Search for the cell housing the specified text and yield its [X, Y] center coordinate. 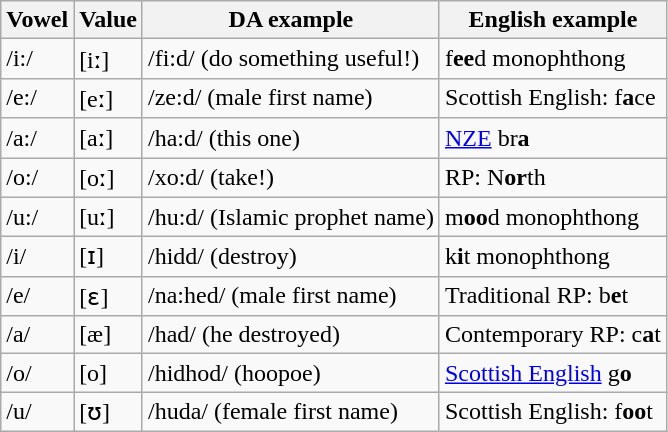
Contemporary RP: cat [552, 335]
/i/ [38, 257]
/o:/ [38, 178]
/e/ [38, 296]
[æ] [108, 335]
/hidhod/ (hoopoe) [290, 373]
/i:/ [38, 59]
[oː] [108, 178]
/had/ (he destroyed) [290, 335]
[o] [108, 373]
[ʊ] [108, 412]
[iː] [108, 59]
[ɛ] [108, 296]
/a:/ [38, 138]
[aː] [108, 138]
feed monophthong [552, 59]
Value [108, 20]
[ɪ] [108, 257]
/ha:d/ (this one) [290, 138]
Vowel [38, 20]
RP: North [552, 178]
[uː] [108, 217]
/xo:d/ (take!) [290, 178]
English example [552, 20]
DA example [290, 20]
/hidd/ (destroy) [290, 257]
Scottish English: face [552, 98]
/hu:d/ (Islamic prophet name) [290, 217]
/e:/ [38, 98]
/u:/ [38, 217]
/huda/ (female first name) [290, 412]
/a/ [38, 335]
mood monophthong [552, 217]
/ze:d/ (male first name) [290, 98]
kit monophthong [552, 257]
/fi:d/ (do something useful!) [290, 59]
Traditional RP: bet [552, 296]
Scottish English: foot [552, 412]
Scottish English go [552, 373]
/u/ [38, 412]
/o/ [38, 373]
/na:hed/ (male first name) [290, 296]
NZE bra [552, 138]
[eː] [108, 98]
